Locate the cell with the specified text and output its (X, Y) center coordinate. 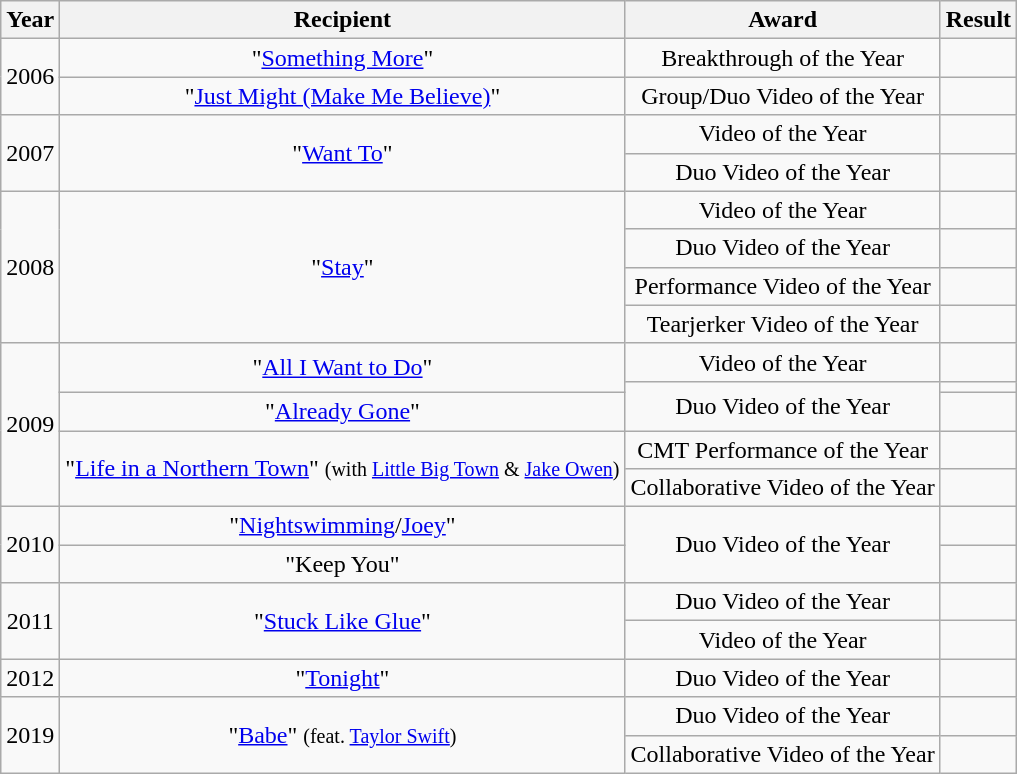
Group/Duo Video of the Year (782, 96)
"All I Want to Do" (342, 368)
2007 (30, 153)
"Stay" (342, 267)
Recipient (342, 20)
2011 (30, 621)
2008 (30, 267)
"Want To" (342, 153)
"Babe" (feat. Taylor Swift) (342, 735)
"Nightswimming/Joey" (342, 526)
CMT Performance of the Year (782, 449)
"Stuck Like Glue" (342, 621)
Breakthrough of the Year (782, 58)
2010 (30, 545)
2019 (30, 735)
"Just Might (Make Me Believe)" (342, 96)
"Something More" (342, 58)
"Already Gone" (342, 411)
2012 (30, 678)
"Life in a Northern Town" (with Little Big Town & Jake Owen) (342, 468)
2009 (30, 424)
Award (782, 20)
"Keep You" (342, 564)
"Tonight" (342, 678)
Performance Video of the Year (782, 286)
Result (978, 20)
Tearjerker Video of the Year (782, 324)
Year (30, 20)
2006 (30, 77)
